Return the [x, y] coordinate for the center point of the cell that contains the specified text.  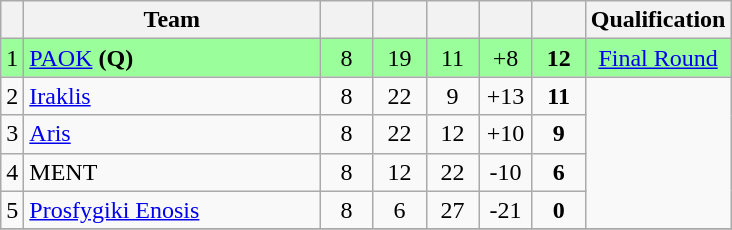
MENT [172, 172]
Qualification [658, 20]
2 [12, 96]
Iraklis [172, 96]
Aris [172, 134]
Team [172, 20]
27 [452, 210]
3 [12, 134]
5 [12, 210]
PAOK (Q) [172, 58]
-21 [506, 210]
-10 [506, 172]
Final Round [658, 58]
+10 [506, 134]
1 [12, 58]
4 [12, 172]
+13 [506, 96]
Prosfygiki Enosis [172, 210]
+8 [506, 58]
0 [558, 210]
19 [400, 58]
